Extract the [x, y] coordinate from the center of the cell holding the provided text.  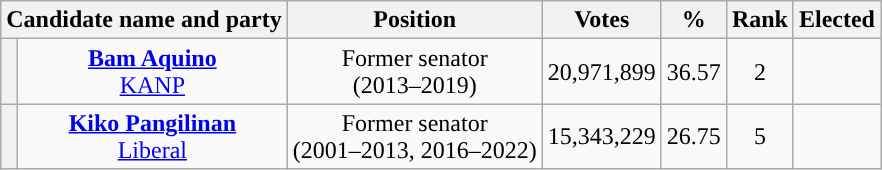
36.57 [694, 72]
Former senator(2001–2013, 2016–2022) [414, 136]
Kiko PangilinanLiberal [152, 136]
Bam AquinoKANP [152, 72]
Former senator(2013–2019) [414, 72]
Elected [836, 20]
20,971,899 [602, 72]
26.75 [694, 136]
5 [760, 136]
15,343,229 [602, 136]
2 [760, 72]
Rank [760, 20]
Position [414, 20]
% [694, 20]
Candidate name and party [144, 20]
Votes [602, 20]
